Search for the cell housing the specified text and yield its [X, Y] center coordinate. 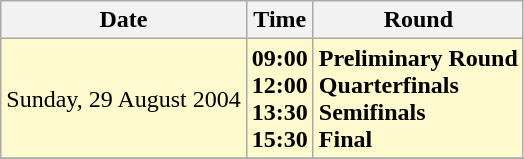
Date [124, 20]
Sunday, 29 August 2004 [124, 98]
Time [280, 20]
Preliminary RoundQuarterfinalsSemifinalsFinal [418, 98]
Round [418, 20]
09:0012:0013:3015:30 [280, 98]
